Find where the given text appears and provide that cell's center as (X, Y) coordinate. 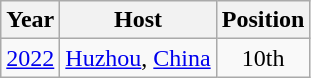
Position (263, 20)
Huzhou, China (138, 58)
10th (263, 58)
Host (138, 20)
Year (30, 20)
2022 (30, 58)
